Search for the cell housing the specified text and yield its (x, y) center coordinate. 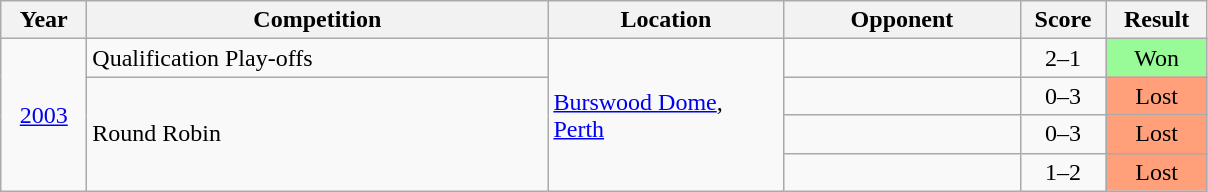
2–1 (1063, 58)
Score (1063, 20)
Won (1156, 58)
Year (44, 20)
2003 (44, 115)
Competition (318, 20)
Location (666, 20)
1–2 (1063, 172)
Qualification Play-offs (318, 58)
Round Robin (318, 134)
Burswood Dome, Perth (666, 115)
Opponent (902, 20)
Result (1156, 20)
